Find where the given text appears and provide that cell's center as [X, Y] coordinate. 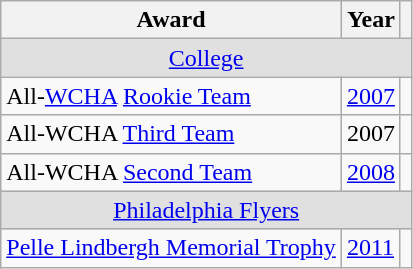
All-WCHA Rookie Team [172, 96]
Year [370, 20]
Award [172, 20]
All-WCHA Third Team [172, 134]
Philadelphia Flyers [206, 210]
2008 [370, 172]
College [206, 58]
Pelle Lindbergh Memorial Trophy [172, 248]
All-WCHA Second Team [172, 172]
2011 [370, 248]
